Find where the given text appears and provide that cell's center as [x, y] coordinate. 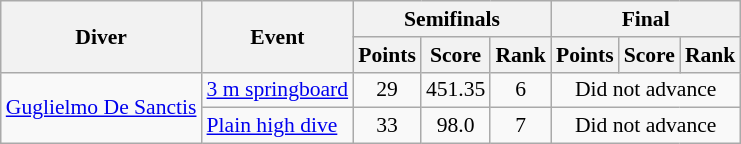
Diver [102, 36]
7 [520, 126]
Final [646, 19]
29 [387, 90]
Semifinals [452, 19]
Plain high dive [278, 126]
98.0 [456, 126]
Event [278, 36]
3 m springboard [278, 90]
Guglielmo De Sanctis [102, 108]
451.35 [456, 90]
6 [520, 90]
33 [387, 126]
